Locate the cell with the specified text and output its [x, y] center coordinate. 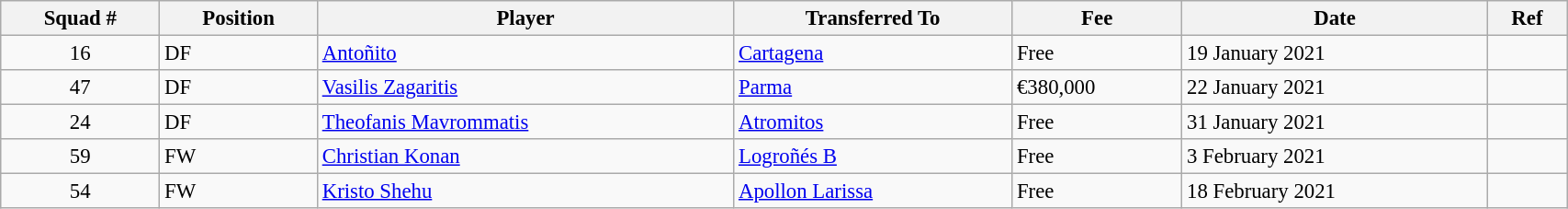
22 January 2021 [1336, 87]
Date [1336, 18]
31 January 2021 [1336, 122]
47 [81, 87]
54 [81, 192]
24 [81, 122]
Atromitos [873, 122]
59 [81, 157]
Squad # [81, 18]
Transferred To [873, 18]
Player [525, 18]
Antoñito [525, 53]
3 February 2021 [1336, 157]
Position [239, 18]
Ref [1527, 18]
Cartagena [873, 53]
Christian Konan [525, 157]
Apollon Larissa [873, 192]
€380,000 [1097, 87]
Logroñés B [873, 157]
Fee [1097, 18]
18 February 2021 [1336, 192]
16 [81, 53]
Parma [873, 87]
Theofanis Mavrommatis [525, 122]
Kristo Shehu [525, 192]
19 January 2021 [1336, 53]
Vasilis Zagaritis [525, 87]
